Detect which cell encompasses the target text, then output its (x, y) center coordinate. 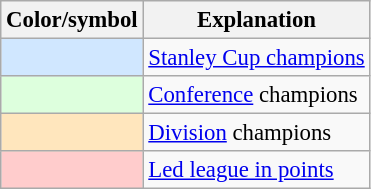
Explanation (256, 20)
Color/symbol (72, 20)
Division champions (256, 133)
Conference champions (256, 95)
Led league in points (256, 170)
Stanley Cup champions (256, 58)
